Search for the cell housing the specified text and yield its (x, y) center coordinate. 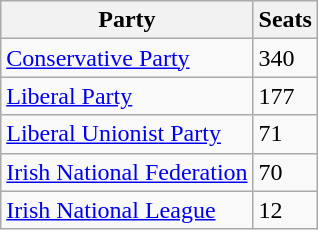
Conservative Party (127, 58)
Party (127, 20)
Liberal Unionist Party (127, 134)
70 (285, 172)
71 (285, 134)
Seats (285, 20)
12 (285, 210)
177 (285, 96)
Liberal Party (127, 96)
Irish National League (127, 210)
Irish National Federation (127, 172)
340 (285, 58)
